Determine the [x, y] coordinate at the center of the cell enclosing the given text.  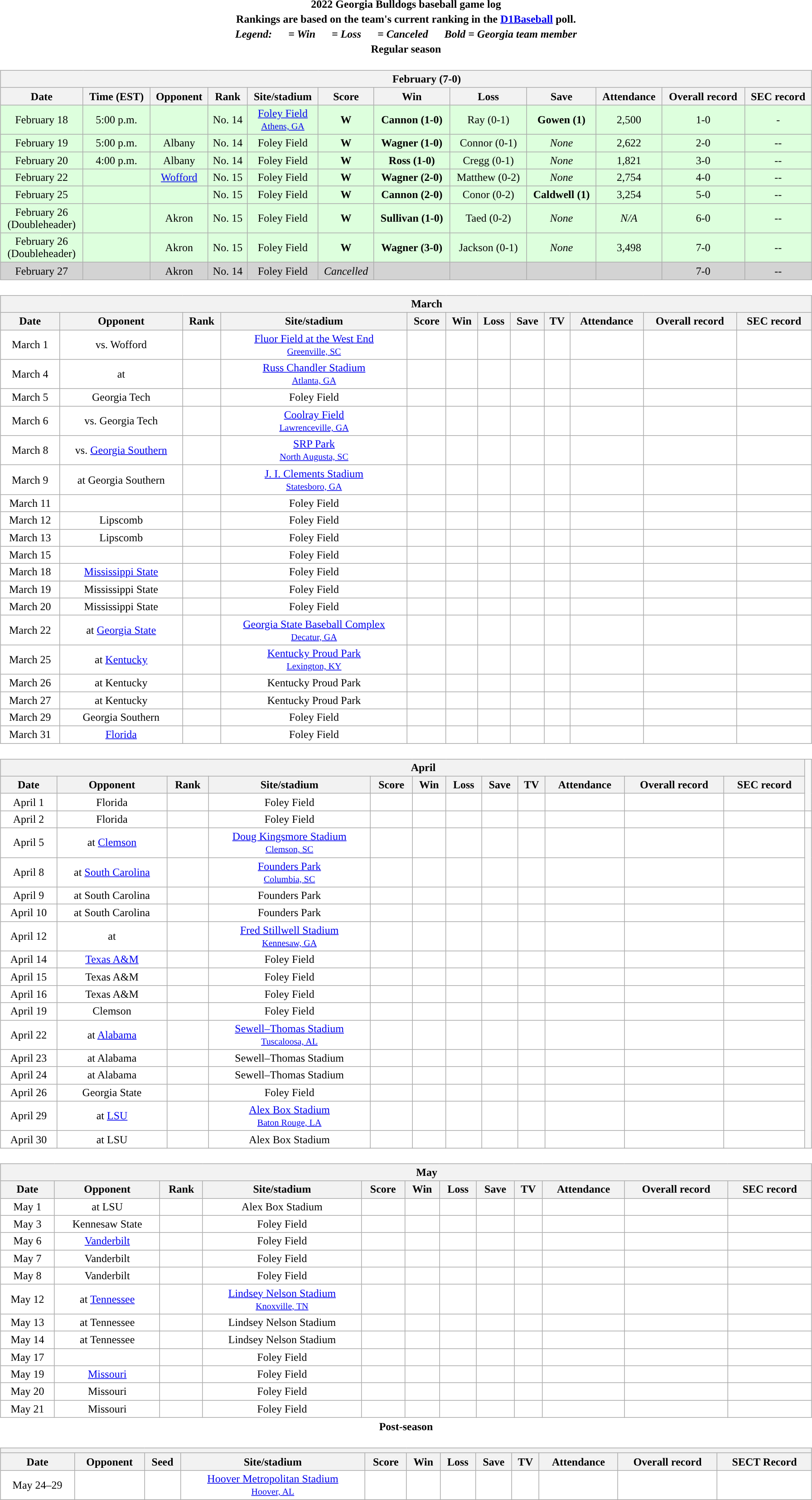
Georgia State [111, 1092]
at Georgia Southern [121, 480]
May 24–29 [38, 1485]
Alex Box StadiumBaton Rouge, LA [290, 1116]
1,821 [629, 160]
2,500 [629, 120]
March 4 [30, 374]
Wofford [179, 178]
February 27 [42, 271]
Wagner (2-0) [412, 178]
February 22 [42, 178]
Cannon (1-0) [412, 120]
February 19 [42, 143]
at Georgia State [121, 630]
Connor (0-1) [488, 143]
March 19 [30, 589]
5-0 [703, 195]
March 22 [30, 630]
March 12 [30, 520]
March 5 [30, 398]
vs. Georgia Southern [121, 451]
April 12 [29, 937]
April 29 [29, 1116]
April 30 [29, 1139]
April 26 [29, 1092]
2,622 [629, 143]
April 9 [29, 896]
Coolray FieldLawrenceville, GA [314, 421]
Cregg (0-1) [488, 160]
May [406, 1172]
Wagner (1-0) [412, 143]
April 10 [29, 913]
Gowen (1) [562, 120]
April 23 [29, 1058]
SRP ParkNorth Augusta, SC [314, 451]
April 1 [29, 802]
Doug Kingsmore StadiumClemson, SC [290, 842]
Seed [163, 1461]
Clemson [111, 1011]
April 24 [29, 1075]
March 18 [30, 572]
Fred Stillwell StadiumKennesaw, GA [290, 937]
Caldwell (1) [562, 195]
Matthew (0-2) [488, 178]
May 12 [28, 1299]
April 19 [29, 1011]
vs. Georgia Tech [121, 421]
2-0 [703, 143]
1-0 [703, 120]
Conor (0-2) [488, 195]
March 8 [30, 451]
Sullivan (1-0) [412, 218]
3,254 [629, 195]
March 31 [30, 735]
Ross (1-0) [412, 160]
4:00 p.m. [116, 160]
N/A [629, 218]
March 15 [30, 555]
March [406, 304]
May 8 [28, 1276]
May 3 [28, 1224]
April 15 [29, 977]
- [778, 120]
February 25 [42, 195]
Founders ParkColumbia, SC [290, 872]
Lindsey Nelson StadiumKnoxville, TN [282, 1299]
May 6 [28, 1241]
3-0 [703, 160]
March 9 [30, 480]
Sewell–Thomas StadiumTuscaloosa, AL [290, 1034]
March 20 [30, 607]
February 20 [42, 160]
SECT Record [765, 1461]
Georgia Southern [121, 718]
Kentucky Proud ParkLexington, KY [314, 659]
April 14 [29, 960]
March 11 [30, 503]
Time (EST) [116, 96]
vs. Wofford [121, 345]
March 29 [30, 718]
April 16 [29, 994]
May 19 [28, 1374]
February 18 [42, 120]
April 8 [29, 872]
Georgia State Baseball ComplexDecatur, GA [314, 630]
Wagner (3-0) [412, 248]
February (7-0) [406, 79]
March 26 [30, 683]
April [403, 767]
Cancelled [346, 271]
3,498 [629, 248]
May 13 [28, 1322]
Cannon (2-0) [412, 195]
May 7 [28, 1258]
2,754 [629, 178]
April 2 [29, 819]
Hoover Metropolitan StadiumHoover, AL [273, 1485]
March 25 [30, 659]
March 6 [30, 421]
Foley FieldAthens, GA [283, 120]
Kennesaw State [107, 1224]
6-0 [703, 218]
Ray (0-1) [488, 120]
March 1 [30, 345]
Fluor Field at the West EndGreenville, SC [314, 345]
at Clemson [111, 842]
J. I. Clements StadiumStatesboro, GA [314, 480]
March 13 [30, 538]
April 5 [29, 842]
May 17 [28, 1357]
May 1 [28, 1207]
April 22 [29, 1034]
Georgia Tech [121, 398]
4-0 [703, 178]
May 20 [28, 1392]
Jackson (0-1) [488, 248]
March 27 [30, 700]
Taed (0-2) [488, 218]
Russ Chandler StadiumAtlanta, GA [314, 374]
May 21 [28, 1409]
May 14 [28, 1340]
